From the cell containing the given text, extract its center point as (X, Y) coordinate. 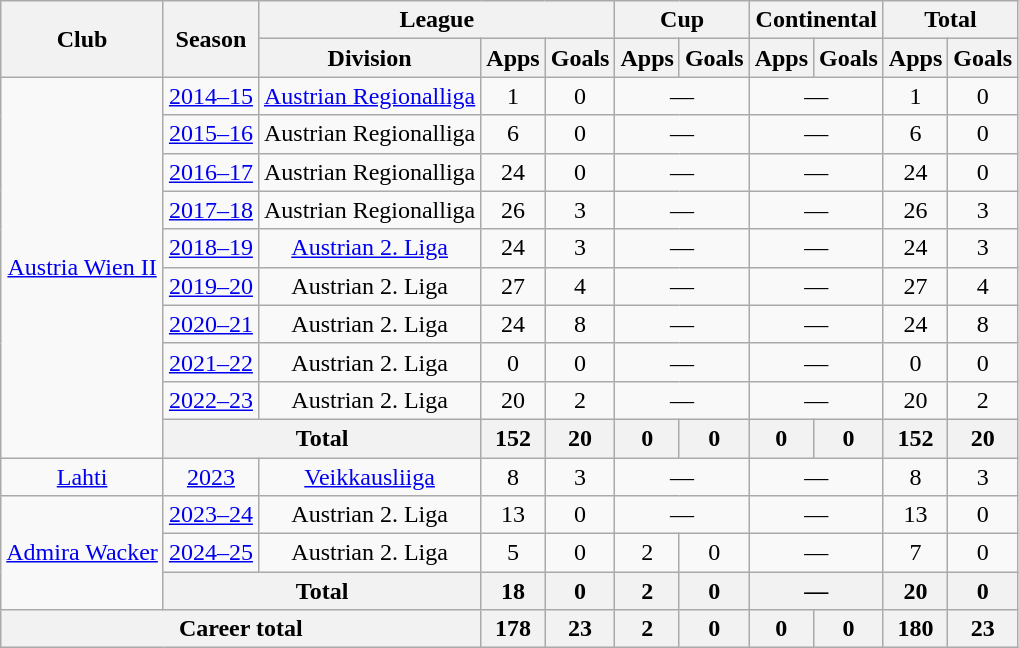
178 (513, 629)
2018–19 (210, 248)
2023–24 (210, 515)
2022–23 (210, 400)
Austria Wien II (82, 268)
2014–15 (210, 96)
2019–20 (210, 286)
Admira Wacker (82, 553)
Continental (816, 20)
18 (513, 591)
Veikkausliiga (369, 477)
2021–22 (210, 362)
7 (915, 553)
180 (915, 629)
2023 (210, 477)
League (436, 20)
Division (369, 58)
Club (82, 39)
Lahti (82, 477)
Season (210, 39)
2020–21 (210, 324)
2016–17 (210, 172)
5 (513, 553)
2015–16 (210, 134)
2024–25 (210, 553)
2017–18 (210, 210)
Career total (241, 629)
Cup (682, 20)
